Output the [X, Y] coordinate of the center of the cell containing the given text.  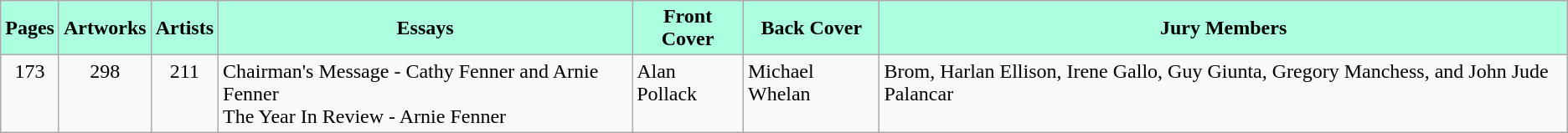
Front Cover [689, 28]
Alan Pollack [689, 94]
Chairman's Message - Cathy Fenner and Arnie FennerThe Year In Review - Arnie Fenner [426, 94]
298 [105, 94]
173 [30, 94]
Brom, Harlan Ellison, Irene Gallo, Guy Giunta, Gregory Manchess, and John Jude Palancar [1223, 94]
Michael Whelan [811, 94]
Back Cover [811, 28]
Artworks [105, 28]
Jury Members [1223, 28]
Artists [184, 28]
Essays [426, 28]
Pages [30, 28]
211 [184, 94]
